Return the (X, Y) coordinate for the center point of the cell that contains the specified text.  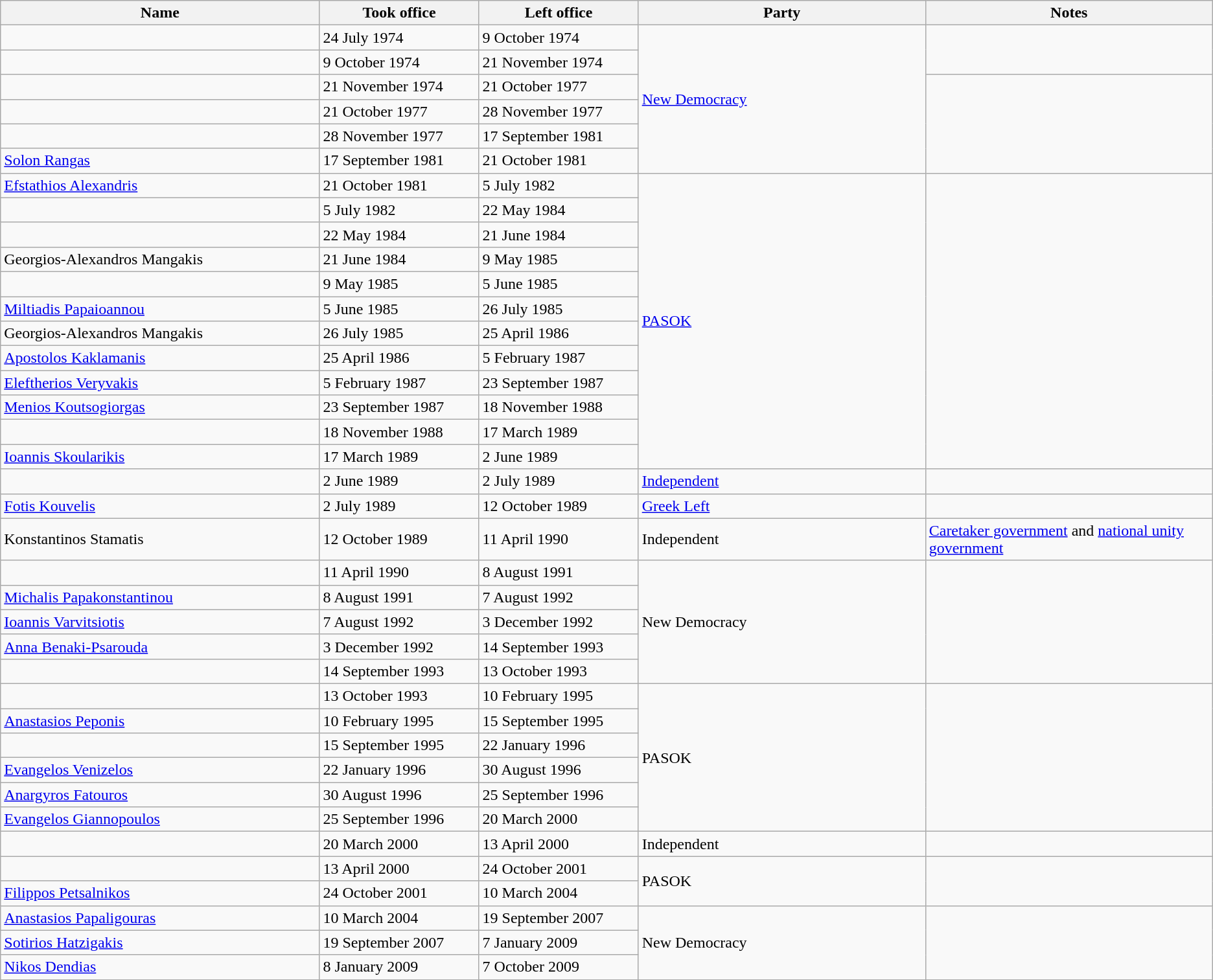
Apostolos Kaklamanis (160, 358)
8 January 2009 (399, 967)
Efstathios Alexandris (160, 185)
Left office (559, 13)
Eleftherios Veryvakis (160, 383)
Party (781, 13)
Caretaker government and national unity government (1069, 539)
Filippos Petsalnikos (160, 893)
Solon Rangas (160, 161)
Ioannis Skoularikis (160, 457)
7 January 2009 (559, 942)
Anastasios Peponis (160, 721)
Name (160, 13)
24 July 1974 (399, 38)
Greek Left (781, 506)
Evangelos Giannopoulos (160, 819)
Notes (1069, 13)
Michalis Papakonstantinou (160, 597)
Anastasios Papaligouras (160, 918)
Miltiadis Papaioannou (160, 309)
Took office (399, 13)
Anargyros Fatouros (160, 795)
Sotirios Hatzigakis (160, 942)
Nikos Dendias (160, 967)
Menios Koutsogiorgas (160, 407)
Fotis Kouvelis (160, 506)
7 October 2009 (559, 967)
Konstantinos Stamatis (160, 539)
Evangelos Venizelos (160, 770)
Anna Benaki-Psarouda (160, 646)
Ioannis Varvitsiotis (160, 622)
